Search for the cell housing the specified text and yield its (X, Y) center coordinate. 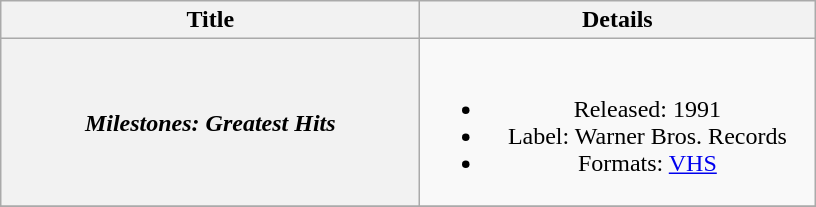
Details (618, 20)
Milestones: Greatest Hits (210, 122)
Title (210, 20)
Released: 1991Label: Warner Bros. RecordsFormats: VHS (618, 122)
